Find where the given text appears and provide that cell's center as [X, Y] coordinate. 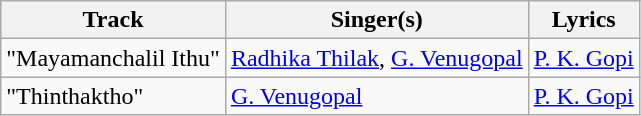
"Thinthaktho" [114, 96]
Track [114, 20]
"Mayamanchalil Ithu" [114, 58]
Singer(s) [376, 20]
Radhika Thilak, G. Venugopal [376, 58]
Lyrics [584, 20]
G. Venugopal [376, 96]
